Search for the cell housing the specified text and yield its (x, y) center coordinate. 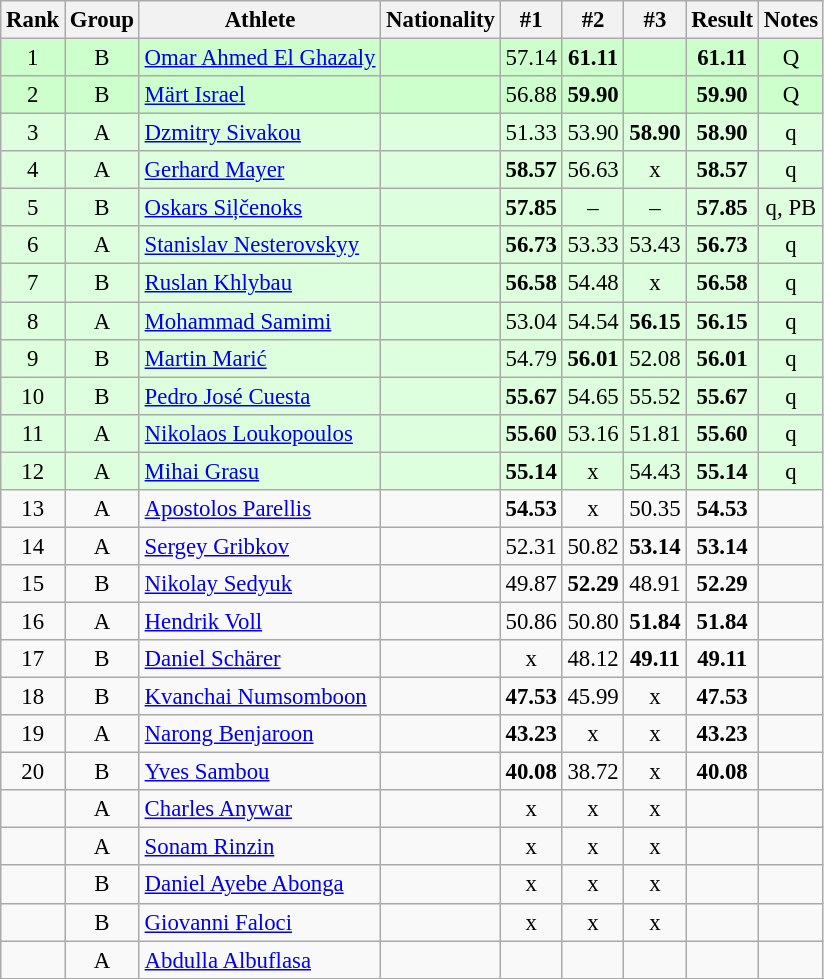
17 (33, 659)
#2 (593, 20)
55.52 (655, 396)
48.12 (593, 659)
20 (33, 772)
54.54 (593, 321)
53.90 (593, 133)
53.16 (593, 433)
1 (33, 58)
54.43 (655, 471)
45.99 (593, 697)
54.48 (593, 283)
Kvanchai Numsomboon (260, 697)
Result (722, 20)
Oskars Siļčenoks (260, 208)
9 (33, 358)
38.72 (593, 772)
#1 (531, 20)
Pedro José Cuesta (260, 396)
Athlete (260, 20)
Martin Marić (260, 358)
16 (33, 621)
5 (33, 208)
6 (33, 245)
10 (33, 396)
53.04 (531, 321)
51.33 (531, 133)
Dzmitry Sivakou (260, 133)
52.08 (655, 358)
53.33 (593, 245)
56.88 (531, 95)
Märt Israel (260, 95)
19 (33, 734)
Notes (790, 20)
Group (102, 20)
51.81 (655, 433)
Ruslan Khlybau (260, 283)
13 (33, 509)
Mohammad Samimi (260, 321)
56.63 (593, 170)
48.91 (655, 584)
Charles Anywar (260, 809)
Gerhard Mayer (260, 170)
53.43 (655, 245)
Nationality (440, 20)
2 (33, 95)
Stanislav Nesterovskyy (260, 245)
57.14 (531, 58)
Hendrik Voll (260, 621)
54.79 (531, 358)
Mihai Grasu (260, 471)
Sonam Rinzin (260, 847)
11 (33, 433)
49.87 (531, 584)
50.82 (593, 546)
12 (33, 471)
Rank (33, 20)
14 (33, 546)
15 (33, 584)
54.65 (593, 396)
Omar Ahmed El Ghazaly (260, 58)
50.86 (531, 621)
Yves Sambou (260, 772)
Daniel Ayebe Abonga (260, 885)
Narong Benjaroon (260, 734)
Sergey Gribkov (260, 546)
8 (33, 321)
Nikolay Sedyuk (260, 584)
50.80 (593, 621)
#3 (655, 20)
7 (33, 283)
q, PB (790, 208)
Giovanni Faloci (260, 922)
50.35 (655, 509)
52.31 (531, 546)
Apostolos Parellis (260, 509)
Abdulla Albuflasa (260, 960)
3 (33, 133)
4 (33, 170)
Daniel Schärer (260, 659)
18 (33, 697)
Nikolaos Loukopoulos (260, 433)
